Return the [x, y] coordinate for the center point of the cell that contains the specified text.  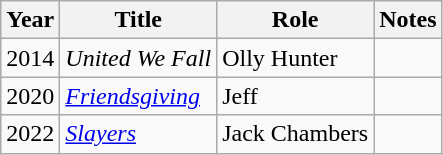
Notes [408, 20]
Friendsgiving [138, 96]
Year [30, 20]
Role [296, 20]
Olly Hunter [296, 58]
Jack Chambers [296, 134]
2020 [30, 96]
United We Fall [138, 58]
Slayers [138, 134]
Title [138, 20]
2014 [30, 58]
Jeff [296, 96]
2022 [30, 134]
